Provide the (X, Y) coordinate of the cell's center where the given text is located.  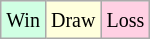
Win (24, 20)
Draw (72, 20)
Loss (126, 20)
